Output the [X, Y] coordinate of the center of the cell containing the given text.  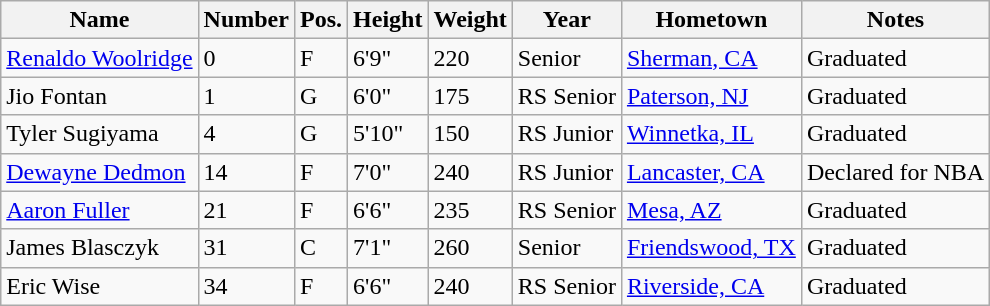
6'9" [388, 58]
7'0" [388, 172]
Notes [895, 20]
175 [470, 96]
235 [470, 210]
1 [246, 96]
James Blasczyk [100, 248]
220 [470, 58]
Lancaster, CA [711, 172]
Eric Wise [100, 286]
Riverside, CA [711, 286]
Paterson, NJ [711, 96]
150 [470, 134]
Aaron Fuller [100, 210]
5'10" [388, 134]
4 [246, 134]
Number [246, 20]
Tyler Sugiyama [100, 134]
21 [246, 210]
31 [246, 248]
Height [388, 20]
7'1" [388, 248]
Jio Fontan [100, 96]
Pos. [320, 20]
C [320, 248]
Renaldo Woolridge [100, 58]
Winnetka, IL [711, 134]
34 [246, 286]
Dewayne Dedmon [100, 172]
Weight [470, 20]
Friendswood, TX [711, 248]
Hometown [711, 20]
Mesa, AZ [711, 210]
6'0" [388, 96]
Declared for NBA [895, 172]
0 [246, 58]
14 [246, 172]
Year [566, 20]
Sherman, CA [711, 58]
Name [100, 20]
260 [470, 248]
